Scan for the cell matching the given text and deliver its [X, Y] coordinate at center. 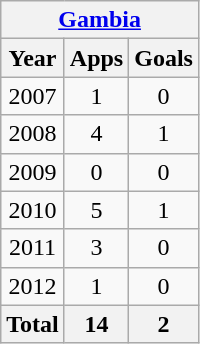
2008 [33, 134]
3 [96, 248]
2009 [33, 172]
2010 [33, 210]
Gambia [100, 20]
4 [96, 134]
2012 [33, 286]
2011 [33, 248]
2 [164, 324]
14 [96, 324]
2007 [33, 96]
Total [33, 324]
Apps [96, 58]
Goals [164, 58]
5 [96, 210]
Year [33, 58]
